Output the (X, Y) coordinate of the center of the cell containing the given text.  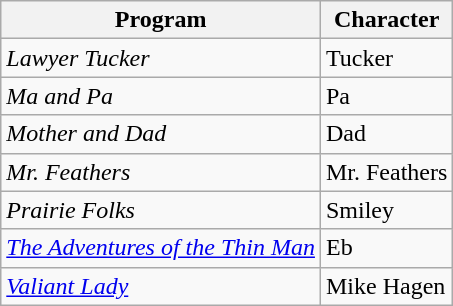
Tucker (386, 58)
Mike Hagen (386, 286)
Prairie Folks (161, 210)
Lawyer Tucker (161, 58)
Dad (386, 134)
The Adventures of the Thin Man (161, 248)
Smiley (386, 210)
Character (386, 20)
Pa (386, 96)
Valiant Lady (161, 286)
Ma and Pa (161, 96)
Mother and Dad (161, 134)
Eb (386, 248)
Program (161, 20)
